Extract the (x, y) coordinate from the center of the cell holding the provided text.  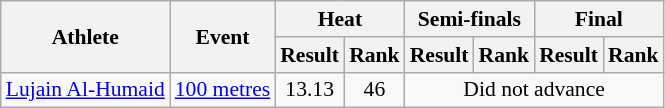
13.13 (310, 90)
Event (222, 36)
46 (374, 90)
Lujain Al-Humaid (86, 90)
Semi-finals (470, 19)
100 metres (222, 90)
Did not advance (534, 90)
Final (598, 19)
Heat (340, 19)
Athlete (86, 36)
